For the text-containing cell, return its midpoint in (X, Y) coordinate format. 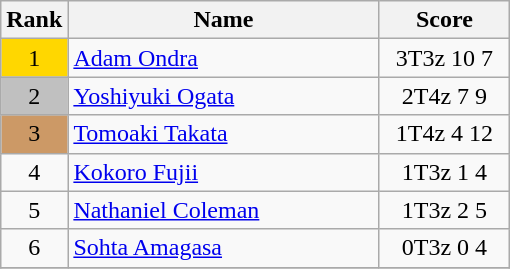
Tomoaki Takata (224, 134)
Adam Ondra (224, 58)
1T4z 4 12 (444, 134)
0T3z 0 4 (444, 248)
Rank (34, 20)
Nathaniel Coleman (224, 210)
5 (34, 210)
3T3z 10 7 (444, 58)
3 (34, 134)
Sohta Amagasa (224, 248)
1T3z 2 5 (444, 210)
Kokoro Fujii (224, 172)
Score (444, 20)
6 (34, 248)
2 (34, 96)
2T4z 7 9 (444, 96)
1 (34, 58)
1T3z 1 4 (444, 172)
4 (34, 172)
Name (224, 20)
Yoshiyuki Ogata (224, 96)
